Detect which cell encompasses the target text, then output its (x, y) center coordinate. 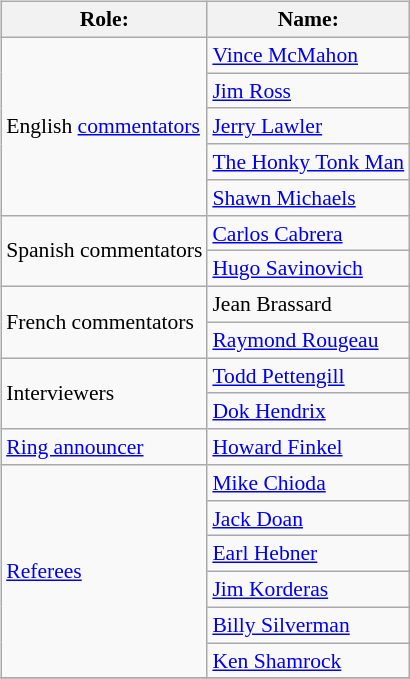
Howard Finkel (308, 447)
Hugo Savinovich (308, 269)
Dok Hendrix (308, 411)
Name: (308, 20)
Ken Shamrock (308, 661)
Interviewers (104, 394)
Raymond Rougeau (308, 340)
Spanish commentators (104, 250)
Jean Brassard (308, 305)
Todd Pettengill (308, 376)
Jerry Lawler (308, 126)
English commentators (104, 126)
Earl Hebner (308, 554)
Jack Doan (308, 518)
Jim Ross (308, 91)
The Honky Tonk Man (308, 162)
French commentators (104, 322)
Role: (104, 20)
Billy Silverman (308, 625)
Carlos Cabrera (308, 233)
Shawn Michaels (308, 198)
Ring announcer (104, 447)
Referees (104, 572)
Jim Korderas (308, 590)
Vince McMahon (308, 55)
Mike Chioda (308, 483)
